Provide the (X, Y) coordinate of the cell's center where the given text is located.  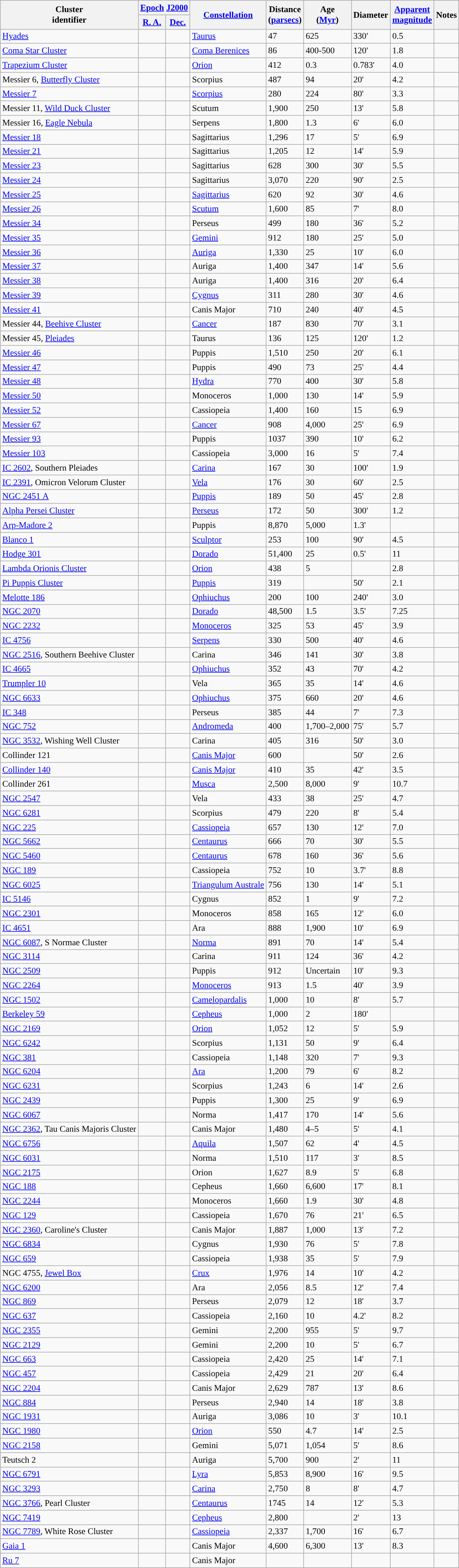
3.7' (371, 871)
NGC 2301 (69, 914)
Messier 46 (69, 353)
NGC 7419 (69, 1518)
752 (285, 871)
1,507 (285, 1144)
Messier 36 (69, 252)
1,330 (285, 252)
2,079 (285, 1302)
400-500 (327, 51)
1,205 (285, 151)
0.3 (327, 65)
1,148 (285, 1057)
1,131 (285, 1043)
NGC 3766, Pearl Cluster (69, 1503)
1,627 (285, 1172)
180' (371, 1014)
913 (285, 986)
756 (285, 885)
4,600 (285, 1546)
6.5 (412, 1216)
Clusteridentifier (69, 15)
4–5 (327, 1129)
6.8 (412, 1172)
375 (285, 698)
NGC 6087, S Normae Cluster (69, 942)
320 (327, 1057)
499 (285, 224)
1,300 (285, 1101)
1 (327, 899)
NGC 5662 (69, 842)
Messier 25 (69, 195)
53 (327, 626)
346 (285, 655)
5,071 (285, 1446)
8,870 (285, 525)
Messier 11, Wild Duck Cluster (69, 109)
1,200 (285, 1072)
600 (285, 756)
410 (285, 770)
2,429 (285, 1374)
NGC 2355 (69, 1331)
NGC 2129 (69, 1345)
42' (371, 770)
Messier 93 (69, 439)
4.8 (412, 1201)
Aquila (228, 1144)
Messier 24 (69, 180)
438 (285, 569)
Pi Puppis Cluster (69, 583)
NGC 663 (69, 1359)
NGC 6834 (69, 1244)
311 (285, 295)
0.5' (371, 554)
657 (285, 827)
Messier 34 (69, 224)
NGC 225 (69, 827)
NGC 6242 (69, 1043)
1,243 (285, 1086)
NGC 6633 (69, 698)
7.1 (412, 1359)
200 (285, 597)
44 (327, 712)
Teutsch 2 (69, 1460)
NGC 2509 (69, 971)
NGC 6067 (69, 1115)
NGC 5460 (69, 856)
Messier 38 (69, 281)
Trapezium Cluster (69, 65)
170 (327, 1115)
7.3 (412, 712)
NGC 2204 (69, 1388)
900 (327, 1460)
5.0 (412, 238)
Crux (228, 1273)
13 (412, 1518)
5 (327, 569)
43 (327, 669)
NGC 2175 (69, 1172)
2,056 (285, 1287)
Lambda Orionis Cluster (69, 569)
3.5' (371, 611)
167 (285, 468)
1,700 (327, 1532)
3.5 (412, 770)
490 (285, 367)
NGC 2158 (69, 1446)
NGC 884 (69, 1403)
888 (285, 928)
Distance(parsecs) (285, 15)
94 (327, 80)
330' (371, 36)
Messier 21 (69, 151)
Diameter (371, 15)
2,420 (285, 1359)
15 (371, 410)
10.1 (412, 1417)
1,417 (285, 1115)
187 (285, 324)
5.3 (412, 1503)
347 (327, 266)
17 (327, 137)
Collinder 261 (69, 784)
165 (327, 914)
1,052 (285, 1029)
1.8 (412, 51)
NGC 6204 (69, 1072)
770 (285, 381)
4,000 (327, 425)
Messier 26 (69, 209)
2,337 (285, 1532)
Camelopardalis (228, 1000)
Lyra (228, 1474)
240' (371, 597)
858 (285, 914)
85 (327, 209)
Messier 23 (69, 166)
Sculptor (228, 540)
330 (285, 641)
1,800 (285, 123)
660 (327, 698)
Uncertain (327, 971)
1.3 (327, 123)
4' (371, 1144)
Collinder 140 (69, 770)
NGC 457 (69, 1374)
NGC 189 (69, 871)
3,086 (285, 1417)
NGC 2547 (69, 799)
253 (285, 540)
NGC 2451 A (69, 496)
Collinder 121 (69, 756)
6.2 (412, 439)
Arp-Madore 2 (69, 525)
IC 4651 (69, 928)
NGC 1980 (69, 1431)
2,629 (285, 1388)
224 (327, 94)
6,600 (327, 1187)
955 (327, 1331)
60' (371, 482)
1,480 (285, 1129)
8.0 (412, 209)
Messier 6, Butterfly Cluster (69, 80)
5.2 (412, 224)
Gaia 1 (69, 1546)
NGC 2232 (69, 626)
Messier 37 (69, 266)
8,900 (327, 1474)
479 (285, 813)
5,853 (285, 1474)
8.8 (412, 871)
80' (371, 94)
NGC 7789, White Rose Cluster (69, 1532)
625 (327, 36)
2,500 (285, 784)
5,700 (285, 1460)
NGC 129 (69, 1216)
405 (285, 741)
Messier 39 (69, 295)
Blanco 1 (69, 540)
Andromeda (228, 726)
5.1 (412, 885)
Coma Berenices (228, 51)
NGC 1502 (69, 1000)
NGC 6231 (69, 1086)
IC 2602, Southern Pleiades (69, 468)
487 (285, 80)
136 (285, 339)
R. A. (152, 22)
319 (285, 583)
911 (285, 957)
7.8 (412, 1244)
0.783' (371, 65)
Hodge 301 (69, 554)
Musca (228, 784)
NGC 659 (69, 1259)
NGC 2439 (69, 1101)
1,600 (285, 209)
100' (371, 468)
62 (327, 1144)
73 (327, 367)
NGC 381 (69, 1057)
2,160 (285, 1316)
1745 (285, 1503)
1,700–2,000 (327, 726)
7.9 (412, 1259)
9.7 (412, 1331)
NGC 752 (69, 726)
NGC 2264 (69, 986)
NGC 3532, Wishing Well Cluster (69, 741)
1,887 (285, 1230)
Messier 35 (69, 238)
141 (327, 655)
Dec. (178, 22)
Apparentmagnitude (412, 15)
NGC 3114 (69, 957)
Notes (446, 15)
7.25 (412, 611)
433 (285, 799)
1,296 (285, 137)
NGC 2070 (69, 611)
Messier 44, Beehive Cluster (69, 324)
390 (327, 439)
117 (327, 1158)
3,000 (285, 454)
325 (285, 626)
8 (327, 1489)
Hydra (228, 381)
5,000 (327, 525)
852 (285, 899)
1.3' (371, 525)
4.0 (412, 65)
172 (285, 511)
8,000 (327, 784)
Messier 47 (69, 367)
Messier 7 (69, 94)
2.1 (412, 583)
NGC 2244 (69, 1201)
891 (285, 942)
300' (371, 511)
830 (327, 324)
Age(Myr) (327, 15)
710 (285, 310)
3.3 (412, 94)
1,938 (285, 1259)
6.1 (412, 353)
3,070 (285, 180)
51,400 (285, 554)
IC 4756 (69, 641)
1037 (285, 439)
412 (285, 65)
Messier 67 (69, 425)
21′ (371, 1216)
4.4 (412, 367)
1,976 (285, 1273)
NGC 1931 (69, 1417)
86 (285, 51)
NGC 188 (69, 1187)
Trumpler 10 (69, 684)
7.0 (412, 827)
Messier 52 (69, 410)
Messier 18 (69, 137)
300 (327, 166)
385 (285, 712)
124 (327, 957)
NGC 869 (69, 1302)
IC 2391, Omicron Velorum Cluster (69, 482)
1,054 (327, 1446)
500 (327, 641)
Messier 16, Eagle Nebula (69, 123)
9.5 (412, 1474)
IC 5146 (69, 899)
908 (285, 425)
Melotte 186 (69, 597)
189 (285, 496)
NGC 2360, Caroline's Cluster (69, 1230)
79 (327, 1072)
Epoch J2000 (164, 8)
Messier 45, Pleiades (69, 339)
NGC 6200 (69, 1287)
3.7 (412, 1302)
10.7 (412, 784)
0.5 (412, 36)
92 (327, 195)
NGC 4755, Jewel Box (69, 1273)
NGC 6025 (69, 885)
NGC 2169 (69, 1029)
38 (327, 799)
678 (285, 856)
666 (285, 842)
Alpha Persei Cluster (69, 511)
NGC 6791 (69, 1474)
48,500 (285, 611)
2,800 (285, 1518)
NGC 6281 (69, 813)
4.2' (371, 1316)
75' (371, 726)
125 (327, 339)
47 (285, 36)
NGC 6756 (69, 1144)
6,300 (327, 1546)
IC 4665 (69, 669)
6 (327, 1086)
2,750 (285, 1489)
NGC 637 (69, 1316)
628 (285, 166)
NGC 2516, Southern Beehive Cluster (69, 655)
Constellation (228, 15)
Berkeley 59 (69, 1014)
16 (327, 454)
352 (285, 669)
1,930 (285, 1244)
3.1 (412, 324)
8.9 (327, 1172)
Messier 48 (69, 381)
Triangulum Australe (228, 885)
17' (371, 1187)
1,670 (285, 1216)
NGC 6031 (69, 1158)
365 (285, 684)
21 (327, 1374)
Coma Star Cluster (69, 51)
787 (327, 1388)
Messier 103 (69, 454)
Messier 50 (69, 396)
2 (327, 1014)
176 (285, 482)
620 (285, 195)
8.1 (412, 1187)
NGC 2362, Tau Canis Majoris Cluster (69, 1129)
4.1 (412, 1129)
2,940 (285, 1403)
IC 348 (69, 712)
Messier 41 (69, 310)
550 (285, 1431)
Hyades (69, 36)
NGC 3293 (69, 1489)
Ru 7 (69, 1561)
8.3 (412, 1546)
240 (327, 310)
